Pinpoint the cell where the given text exists, returning its (x, y) midpoint coordinate. 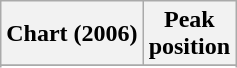
Peakposition (189, 34)
Chart (2006) (72, 34)
